Locate the cell with the specified text and output its [x, y] center coordinate. 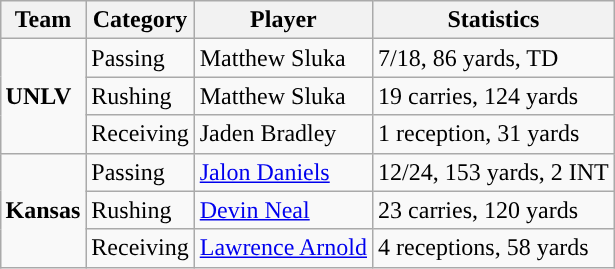
23 carries, 120 yards [494, 210]
19 carries, 124 yards [494, 96]
4 receptions, 58 yards [494, 248]
UNLV [43, 96]
Kansas [43, 210]
Jaden Bradley [283, 134]
Statistics [494, 20]
Devin Neal [283, 210]
7/18, 86 yards, TD [494, 58]
12/24, 153 yards, 2 INT [494, 172]
Category [140, 20]
Jalon Daniels [283, 172]
Team [43, 20]
Player [283, 20]
1 reception, 31 yards [494, 134]
Lawrence Arnold [283, 248]
